Determine the (X, Y) coordinate at the center of the cell enclosing the given text.  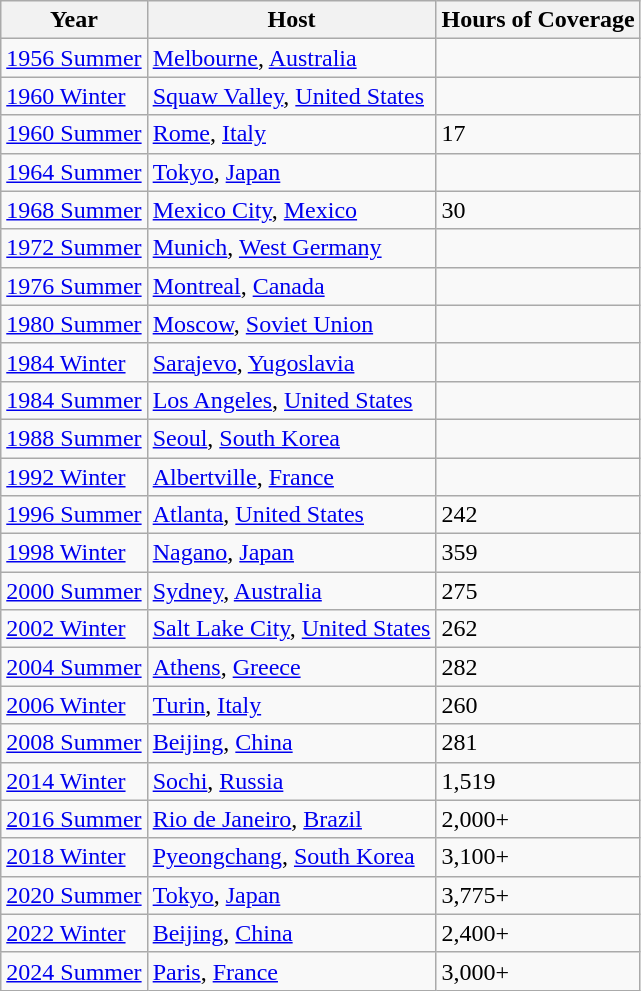
1976 Summer (74, 286)
2000 Summer (74, 591)
281 (538, 743)
Turin, Italy (292, 705)
Athens, Greece (292, 667)
Montreal, Canada (292, 286)
Moscow, Soviet Union (292, 324)
2022 Winter (74, 933)
Pyeongchang, South Korea (292, 857)
2024 Summer (74, 971)
2,000+ (538, 819)
Nagano, Japan (292, 553)
275 (538, 591)
Sarajevo, Yugoslavia (292, 362)
2016 Summer (74, 819)
260 (538, 705)
3,775+ (538, 895)
17 (538, 134)
Host (292, 20)
Rome, Italy (292, 134)
2018 Winter (74, 857)
Munich, West Germany (292, 248)
Sydney, Australia (292, 591)
Hours of Coverage (538, 20)
2014 Winter (74, 781)
Squaw Valley, United States (292, 96)
2020 Summer (74, 895)
2,400+ (538, 933)
1984 Winter (74, 362)
3,000+ (538, 971)
Mexico City, Mexico (292, 210)
Los Angeles, United States (292, 400)
1992 Winter (74, 477)
2006 Winter (74, 705)
262 (538, 629)
2004 Summer (74, 667)
Paris, France (292, 971)
282 (538, 667)
Salt Lake City, United States (292, 629)
Sochi, Russia (292, 781)
1998 Winter (74, 553)
1,519 (538, 781)
Rio de Janeiro, Brazil (292, 819)
30 (538, 210)
1964 Summer (74, 172)
1984 Summer (74, 400)
Seoul, South Korea (292, 438)
Albertville, France (292, 477)
359 (538, 553)
242 (538, 515)
1960 Summer (74, 134)
1960 Winter (74, 96)
2002 Winter (74, 629)
Atlanta, United States (292, 515)
1956 Summer (74, 58)
1996 Summer (74, 515)
Year (74, 20)
1968 Summer (74, 210)
1972 Summer (74, 248)
1988 Summer (74, 438)
Melbourne, Australia (292, 58)
3,100+ (538, 857)
1980 Summer (74, 324)
2008 Summer (74, 743)
